From the cell containing the given text, extract its center point as [x, y] coordinate. 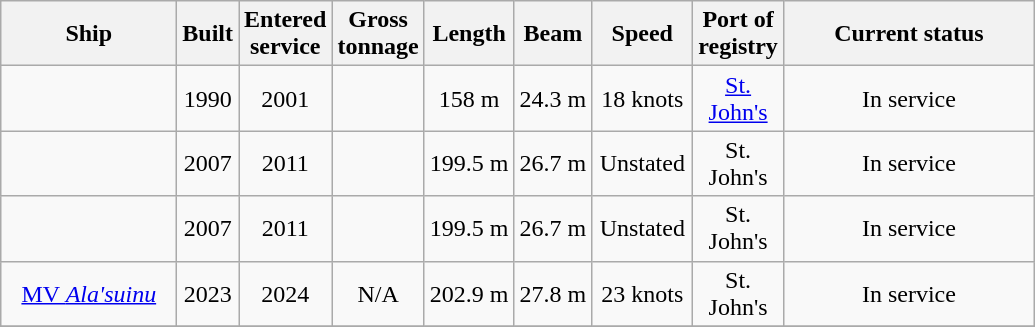
27.8 m [553, 294]
Length [469, 34]
2024 [286, 294]
MV Ala'suinu [89, 294]
2001 [286, 98]
202.9 m [469, 294]
Built [208, 34]
23 knots [642, 294]
Gross tonnage [378, 34]
Beam [553, 34]
158 m [469, 98]
Entered service [286, 34]
N/A [378, 294]
Ship [89, 34]
Speed [642, 34]
18 knots [642, 98]
1990 [208, 98]
Port of registry [738, 34]
2023 [208, 294]
24.3 m [553, 98]
Current status [908, 34]
